Find where the given text appears and provide that cell's center as (X, Y) coordinate. 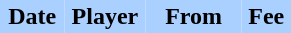
Date (32, 16)
Player (106, 16)
From (194, 16)
Fee (266, 16)
